Extract the (X, Y) coordinate from the center of the cell holding the provided text.  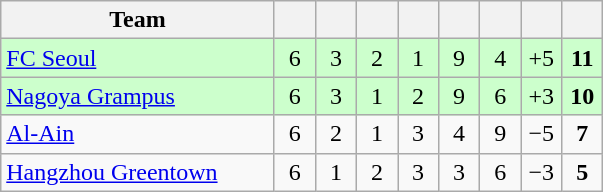
11 (582, 58)
+5 (542, 58)
−3 (542, 172)
−5 (542, 134)
Hangzhou Greentown (138, 172)
+3 (542, 96)
Nagoya Grampus (138, 96)
Team (138, 20)
5 (582, 172)
Al-Ain (138, 134)
10 (582, 96)
FC Seoul (138, 58)
7 (582, 134)
